Provide the [x, y] coordinate of the cell's center where the given text is located.  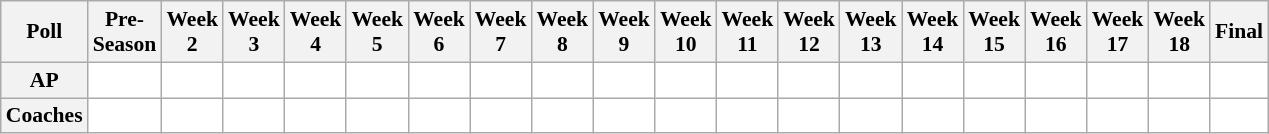
Week4 [316, 32]
Week16 [1056, 32]
Pre-Season [125, 32]
Week6 [439, 32]
Week7 [501, 32]
Week11 [748, 32]
Week18 [1179, 32]
Week2 [192, 32]
Poll [44, 32]
Coaches [44, 116]
Week9 [624, 32]
Week3 [254, 32]
Week8 [562, 32]
Week5 [377, 32]
Week12 [809, 32]
Final [1239, 32]
Week15 [994, 32]
Week17 [1118, 32]
AP [44, 80]
Week13 [871, 32]
Week14 [933, 32]
Week10 [686, 32]
